Determine the (X, Y) coordinate at the center of the cell enclosing the given text.  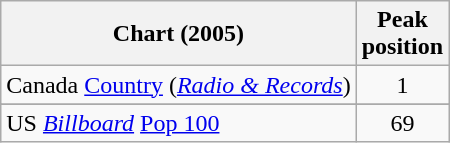
1 (402, 85)
US Billboard Pop 100 (178, 123)
69 (402, 123)
Chart (2005) (178, 34)
Peakposition (402, 34)
Canada Country (Radio & Records) (178, 85)
